Extract the [X, Y] coordinate from the center of the cell holding the provided text.  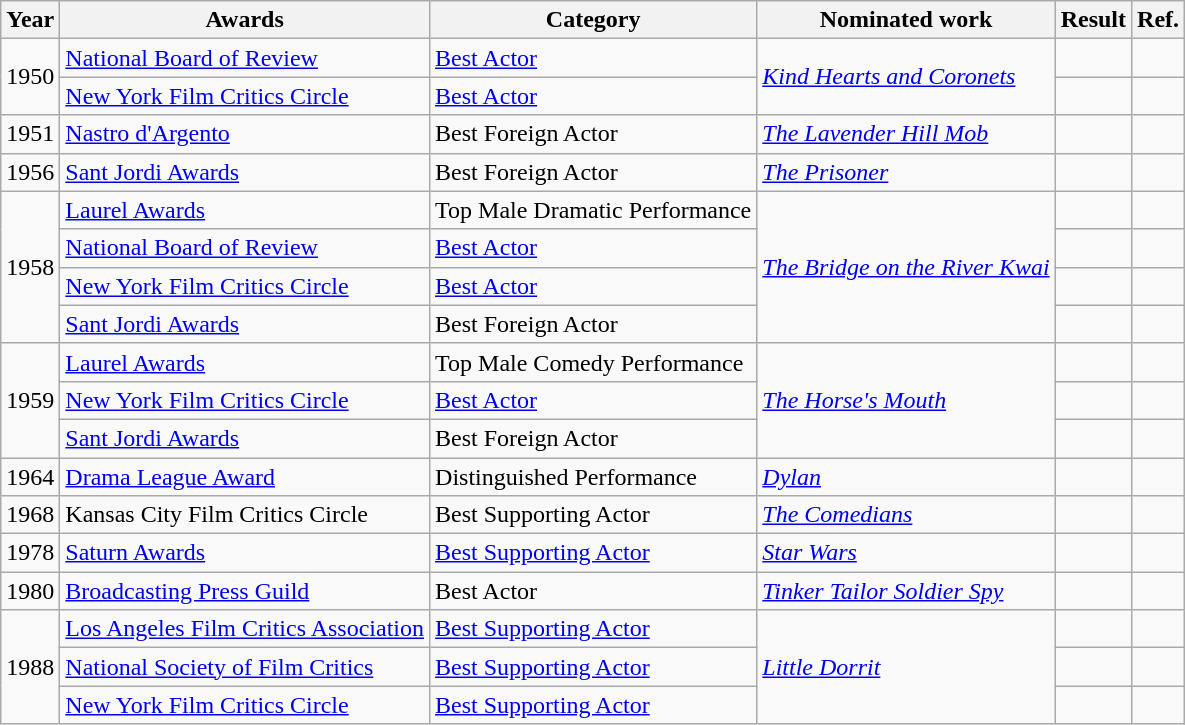
Little Dorrit [906, 667]
Broadcasting Press Guild [245, 591]
Kind Hearts and Coronets [906, 77]
1958 [30, 267]
Saturn Awards [245, 553]
Tinker Tailor Soldier Spy [906, 591]
The Comedians [906, 515]
Star Wars [906, 553]
Year [30, 20]
The Lavender Hill Mob [906, 134]
The Bridge on the River Kwai [906, 267]
Nastro d'Argento [245, 134]
Top Male Comedy Performance [594, 362]
The Prisoner [906, 172]
1968 [30, 515]
Top Male Dramatic Performance [594, 210]
Los Angeles Film Critics Association [245, 629]
Awards [245, 20]
1964 [30, 477]
1950 [30, 77]
Result [1093, 20]
1978 [30, 553]
1951 [30, 134]
Drama League Award [245, 477]
Dylan [906, 477]
1980 [30, 591]
1959 [30, 400]
National Society of Film Critics [245, 667]
Ref. [1158, 20]
1988 [30, 667]
Nominated work [906, 20]
The Horse's Mouth [906, 400]
Category [594, 20]
1956 [30, 172]
Kansas City Film Critics Circle [245, 515]
Distinguished Performance [594, 477]
